Find where the given text appears and provide that cell's center as [X, Y] coordinate. 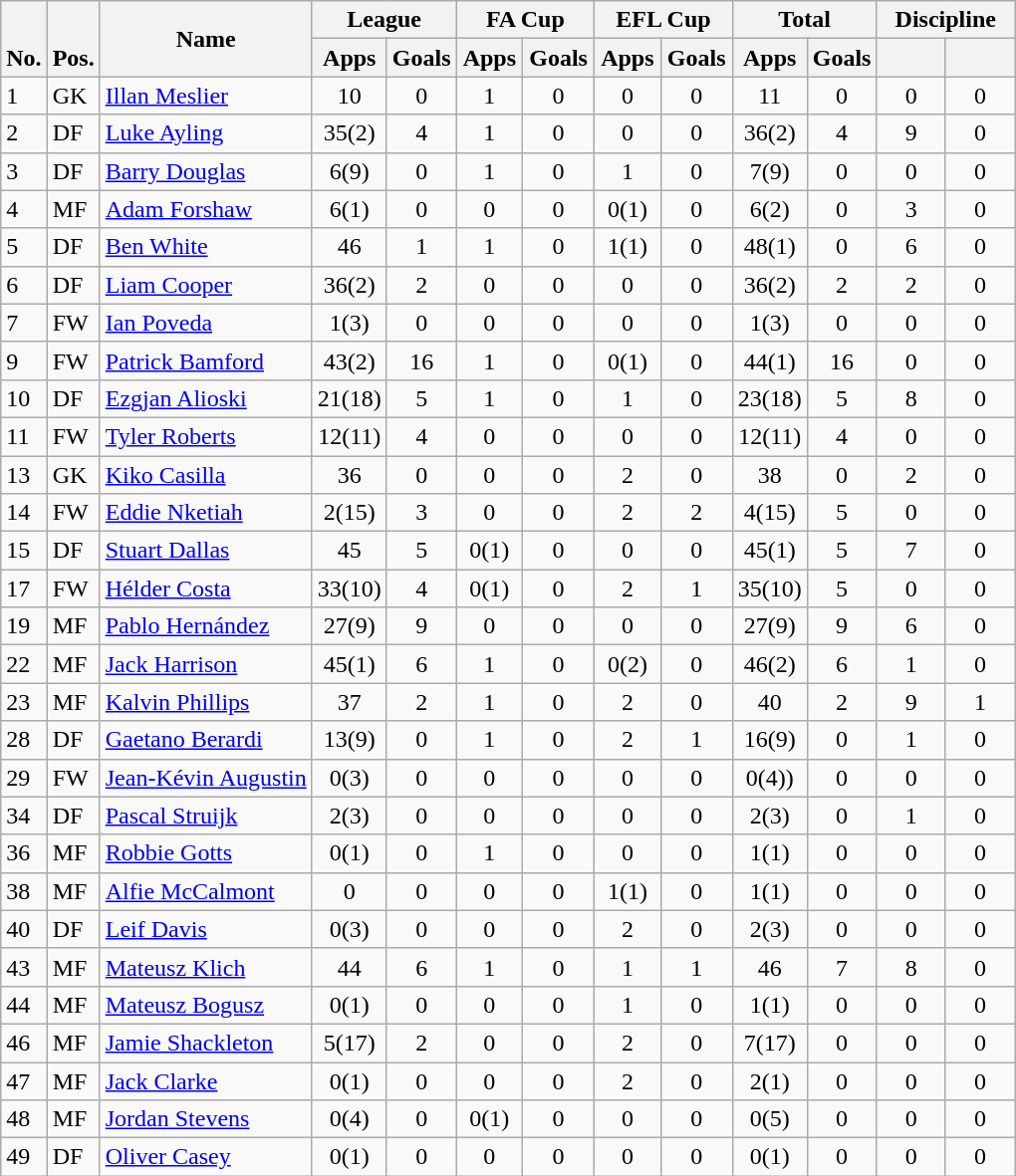
Jean-Kévin Augustin [205, 778]
14 [24, 513]
0(4)) [769, 778]
Jack Harrison [205, 664]
17 [24, 588]
Illan Meslier [205, 96]
23(18) [769, 398]
16(9) [769, 740]
43 [24, 967]
23 [24, 702]
34 [24, 816]
2(1) [769, 1080]
Ian Poveda [205, 323]
4(15) [769, 513]
Robbie Gotts [205, 853]
Jamie Shackleton [205, 1043]
0(5) [769, 1119]
Tyler Roberts [205, 436]
44(1) [769, 360]
Oliver Casey [205, 1157]
EFL Cup [663, 20]
2(15) [349, 513]
Mateusz Klich [205, 967]
Pascal Struijk [205, 816]
47 [24, 1080]
Luke Ayling [205, 133]
Gaetano Berardi [205, 740]
Ezgjan Alioski [205, 398]
7(9) [769, 171]
Pos. [74, 39]
28 [24, 740]
Adam Forshaw [205, 209]
15 [24, 551]
5(17) [349, 1043]
48 [24, 1119]
13 [24, 475]
FA Cup [526, 20]
Discipline [946, 20]
0(4) [349, 1119]
0(2) [628, 664]
Jordan Stevens [205, 1119]
Hélder Costa [205, 588]
Leif Davis [205, 929]
13(9) [349, 740]
48(1) [769, 247]
6(2) [769, 209]
Liam Cooper [205, 285]
29 [24, 778]
Jack Clarke [205, 1080]
49 [24, 1157]
Kiko Casilla [205, 475]
Stuart Dallas [205, 551]
6(9) [349, 171]
45 [349, 551]
33(10) [349, 588]
Patrick Bamford [205, 360]
Name [205, 39]
Barry Douglas [205, 171]
League [384, 20]
Alfie McCalmont [205, 891]
46(2) [769, 664]
35(10) [769, 588]
6(1) [349, 209]
Ben White [205, 247]
Kalvin Phillips [205, 702]
21(18) [349, 398]
Mateusz Bogusz [205, 1005]
Pablo Hernández [205, 626]
7(17) [769, 1043]
35(2) [349, 133]
22 [24, 664]
No. [24, 39]
Total [805, 20]
Eddie Nketiah [205, 513]
37 [349, 702]
43(2) [349, 360]
19 [24, 626]
